Provide the [x, y] coordinate of the cell's center where the given text is located.  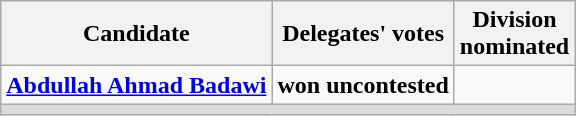
Delegates' votes [363, 34]
Candidate [136, 34]
Divisionnominated [514, 34]
won uncontested [363, 85]
Abdullah Ahmad Badawi [136, 85]
